From the cell containing the given text, extract its center point as [X, Y] coordinate. 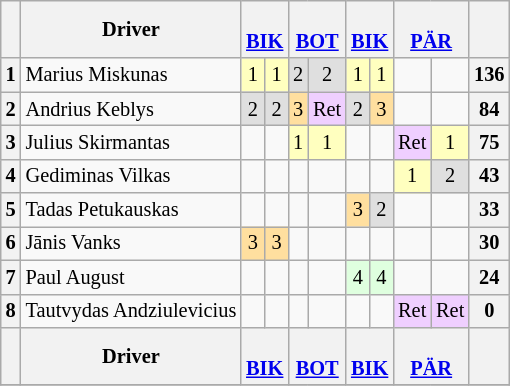
43 [489, 176]
84 [489, 109]
Paul August [132, 277]
Andrius Keblys [132, 109]
Marius Miskunas [132, 75]
Jānis Vanks [132, 243]
7 [11, 277]
8 [11, 311]
30 [489, 243]
75 [489, 142]
Gediminas Vilkas [132, 176]
33 [489, 210]
136 [489, 75]
Tadas Petukauskas [132, 210]
Tautvydas Andziulevicius [132, 311]
6 [11, 243]
0 [489, 311]
24 [489, 277]
5 [11, 210]
Julius Skirmantas [132, 142]
